Detect which cell encompasses the target text, then output its [X, Y] center coordinate. 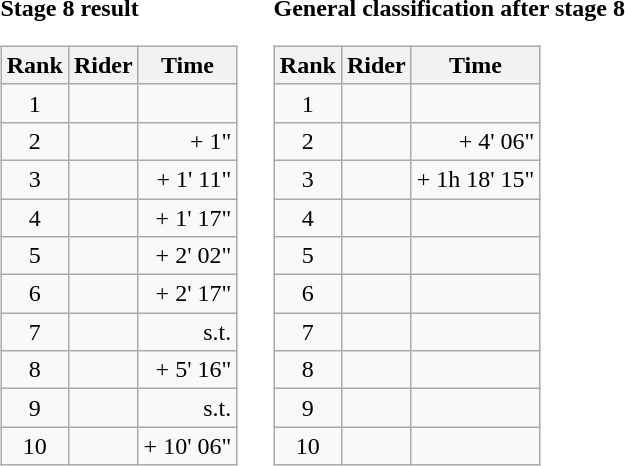
+ 1" [188, 141]
+ 10' 06" [188, 446]
+ 1' 11" [188, 179]
+ 1h 18' 15" [476, 179]
+ 2' 17" [188, 294]
+ 2' 02" [188, 256]
+ 1' 17" [188, 217]
+ 5' 16" [188, 370]
+ 4' 06" [476, 141]
